Capture the cell that displays the provided text and extract its (X, Y) central coordinate. 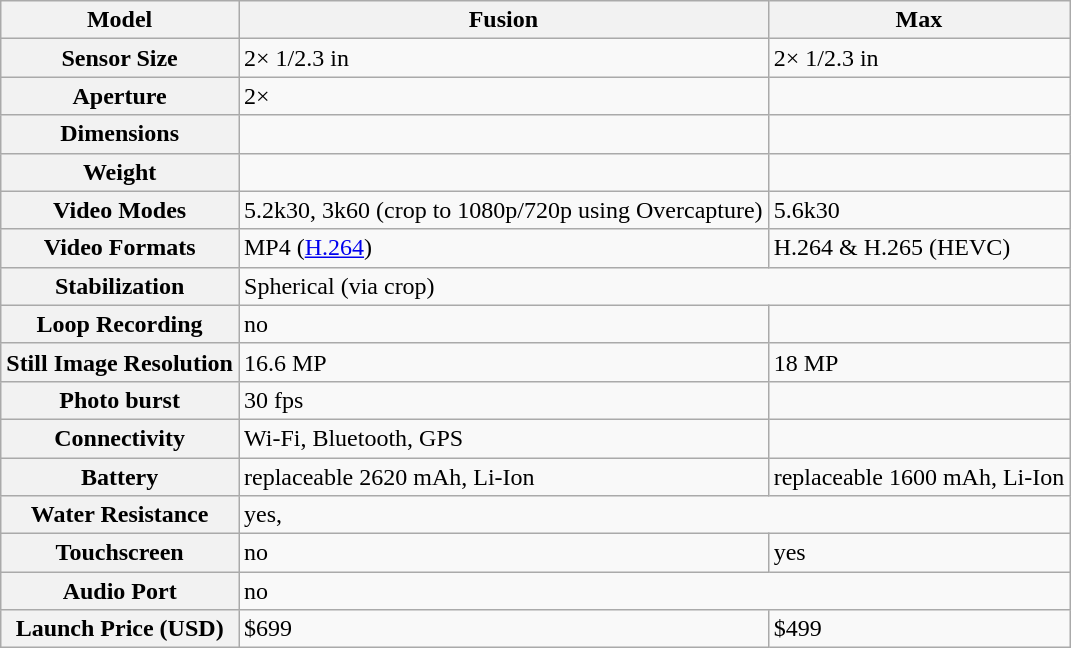
Connectivity (120, 438)
Audio Port (120, 591)
yes, (654, 515)
Stabilization (120, 286)
replaceable 2620 mAh, Li-Ion (503, 477)
Dimensions (120, 134)
Loop Recording (120, 324)
Sensor Size (120, 58)
yes (919, 553)
Weight (120, 172)
Aperture (120, 96)
Video Modes (120, 210)
Battery (120, 477)
Wi-Fi, Bluetooth, GPS (503, 438)
18 MP (919, 362)
Model (120, 20)
$499 (919, 629)
Photo burst (120, 400)
5.2k30, 3k60 (crop to 1080p/720p using Overcapture) (503, 210)
$699 (503, 629)
MP4 (H.264) (503, 248)
2× (503, 96)
5.6k30 (919, 210)
replaceable 1600 mAh, Li-Ion (919, 477)
Max (919, 20)
Touchscreen (120, 553)
Water Resistance (120, 515)
Still Image Resolution (120, 362)
Spherical (via crop) (654, 286)
16.6 MP (503, 362)
30 fps (503, 400)
H.264 & H.265 (HEVC) (919, 248)
Fusion (503, 20)
Video Formats (120, 248)
Launch Price (USD) (120, 629)
